Extract the (X, Y) coordinate from the center of the cell holding the provided text.  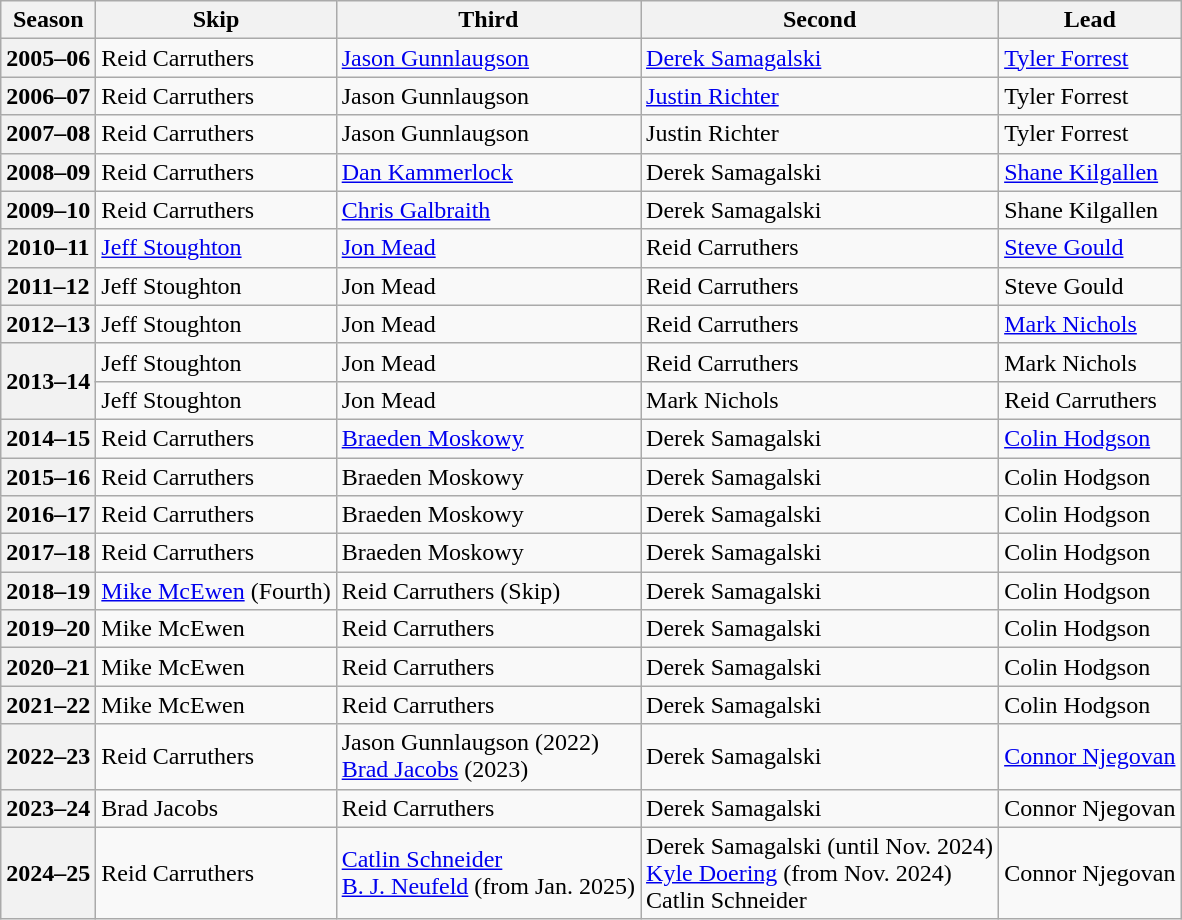
2006–07 (48, 96)
2013–14 (48, 381)
Brad Jacobs (216, 808)
2023–24 (48, 808)
Catlin Schneider B. J. Neufeld (from Jan. 2025) (488, 873)
Chris Galbraith (488, 210)
2007–08 (48, 134)
2016–17 (48, 515)
2014–15 (48, 438)
Dan Kammerlock (488, 172)
Mike McEwen (Fourth) (216, 591)
Skip (216, 20)
Jason Gunnlaugson (2022) Brad Jacobs (2023) (488, 756)
Derek Samagalski (until Nov. 2024) Kyle Doering (from Nov. 2024) Catlin Schneider (820, 873)
Third (488, 20)
Second (820, 20)
2019–20 (48, 629)
2018–19 (48, 591)
Reid Carruthers (Skip) (488, 591)
2005–06 (48, 58)
2008–09 (48, 172)
2020–21 (48, 667)
2021–22 (48, 705)
Lead (1090, 20)
2022–23 (48, 756)
2024–25 (48, 873)
2011–12 (48, 286)
2012–13 (48, 324)
Season (48, 20)
2010–11 (48, 248)
2009–10 (48, 210)
2015–16 (48, 477)
2017–18 (48, 553)
